Return the (X, Y) coordinate for the center point of the cell that contains the specified text.  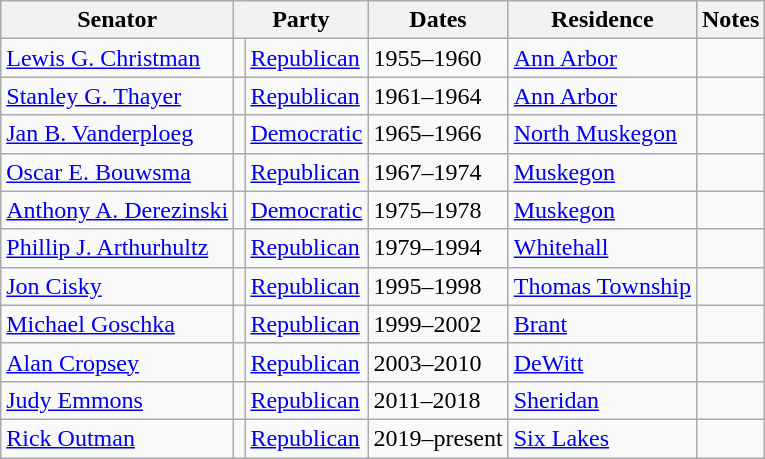
Jon Cisky (118, 286)
1979–1994 (438, 248)
Jan B. Vanderploeg (118, 134)
Dates (438, 20)
Judy Emmons (118, 400)
Party (301, 20)
1975–1978 (438, 210)
DeWitt (602, 362)
Whitehall (602, 248)
Stanley G. Thayer (118, 96)
Sheridan (602, 400)
Residence (602, 20)
Alan Cropsey (118, 362)
Oscar E. Bouwsma (118, 172)
Senator (118, 20)
1967–1974 (438, 172)
1961–1964 (438, 96)
Thomas Township (602, 286)
Brant (602, 324)
2011–2018 (438, 400)
2003–2010 (438, 362)
Notes (730, 20)
Rick Outman (118, 438)
Lewis G. Christman (118, 58)
1965–1966 (438, 134)
Anthony A. Derezinski (118, 210)
Six Lakes (602, 438)
Michael Goschka (118, 324)
North Muskegon (602, 134)
1955–1960 (438, 58)
1999–2002 (438, 324)
Phillip J. Arthurhultz (118, 248)
1995–1998 (438, 286)
2019–present (438, 438)
